From the cell containing the given text, extract its center point as [X, Y] coordinate. 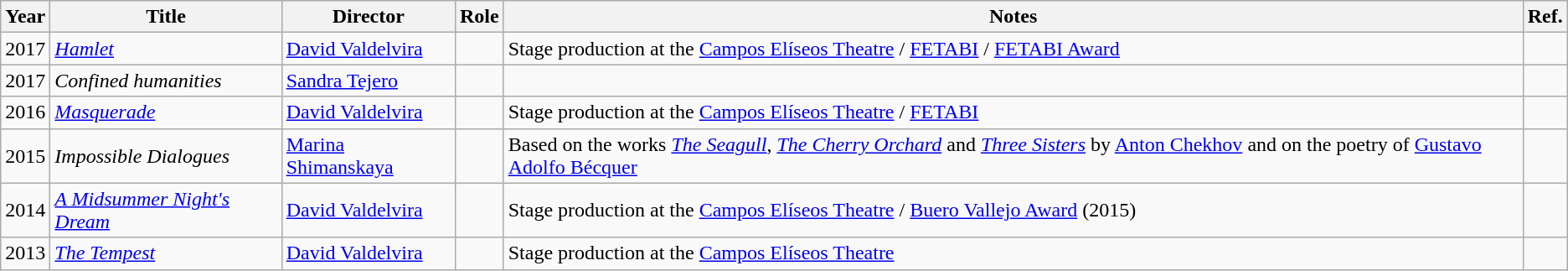
Based on the works The Seagull, The Cherry Orchard and Three Sisters by Anton Chekhov and on the poetry of Gustavo Adolfo Bécquer [1014, 156]
2016 [25, 112]
2015 [25, 156]
2013 [25, 253]
A Midsummer Night's Dream [166, 210]
Impossible Dialogues [166, 156]
Role [479, 17]
Title [166, 17]
Stage production at the Campos Elíseos Theatre / FETABI / FETABI Award [1014, 49]
Sandra Tejero [369, 81]
Year [25, 17]
Ref. [1545, 17]
Stage production at the Campos Elíseos Theatre / Buero Vallejo Award (2015) [1014, 210]
The Tempest [166, 253]
Notes [1014, 17]
Masquerade [166, 112]
Marina Shimanskaya [369, 156]
Stage production at the Campos Elíseos Theatre / FETABI [1014, 112]
2014 [25, 210]
Director [369, 17]
Confined humanities [166, 81]
Hamlet [166, 49]
Stage production at the Campos Elíseos Theatre [1014, 253]
